Find where the given text appears and provide that cell's center as (X, Y) coordinate. 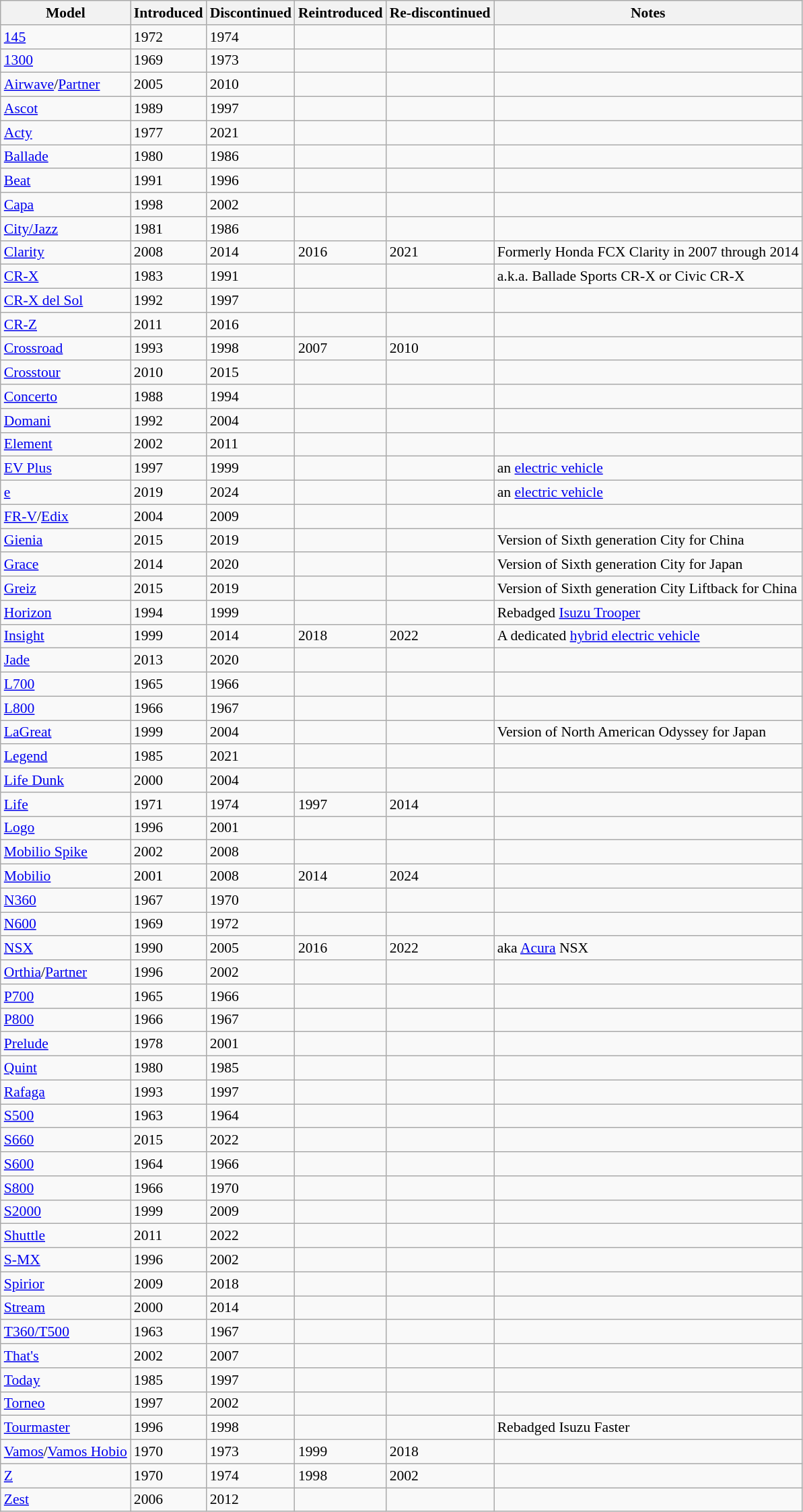
e (66, 493)
Life Dunk (66, 780)
Notes (648, 13)
Crosstour (66, 373)
1990 (168, 949)
Re-discontinued (440, 13)
Insight (66, 636)
N600 (66, 924)
S-MX (66, 1260)
Beat (66, 181)
Version of Sixth generation City Liftback for China (648, 588)
Grace (66, 565)
1977 (168, 133)
Domani (66, 421)
N360 (66, 900)
Quint (66, 1068)
P700 (66, 996)
145 (66, 37)
Vamos/Vamos Hobio (66, 1452)
Gienia (66, 541)
Version of Sixth generation City for China (648, 541)
Z (66, 1476)
Legend (66, 757)
City/Jazz (66, 229)
P800 (66, 1020)
CR-Z (66, 324)
A dedicated hybrid electric vehicle (648, 636)
Rafaga (66, 1092)
Orthia/Partner (66, 972)
1989 (168, 109)
That's (66, 1356)
Ascot (66, 109)
Acty (66, 133)
Model (66, 13)
Life (66, 804)
Torneo (66, 1404)
L800 (66, 708)
Version of Sixth generation City for Japan (648, 565)
Zest (66, 1500)
CR-X (66, 277)
Introduced (168, 13)
Jade (66, 660)
Element (66, 444)
S600 (66, 1164)
Today (66, 1380)
1988 (168, 397)
Clarity (66, 252)
aka Acura NSX (648, 949)
1983 (168, 277)
Greiz (66, 588)
Version of North American Odyssey for Japan (648, 732)
Tourmaster (66, 1428)
Concerto (66, 397)
2012 (250, 1500)
1981 (168, 229)
a.k.a. Ballade Sports CR-X or Civic CR-X (648, 277)
LaGreat (66, 732)
Shuttle (66, 1236)
1978 (168, 1044)
S800 (66, 1188)
2006 (168, 1500)
Crossroad (66, 349)
Rebadged Isuzu Trooper (648, 613)
1971 (168, 804)
CR-X del Sol (66, 301)
Ballade (66, 157)
T360/T500 (66, 1332)
Stream (66, 1308)
Prelude (66, 1044)
NSX (66, 949)
Discontinued (250, 13)
S660 (66, 1140)
1300 (66, 61)
Horizon (66, 613)
Logo (66, 828)
Mobilio Spike (66, 852)
Rebadged Isuzu Faster (648, 1428)
Airwave/Partner (66, 85)
S500 (66, 1116)
EV Plus (66, 469)
L700 (66, 685)
Formerly Honda FCX Clarity in 2007 through 2014 (648, 252)
Capa (66, 205)
FR-V/Edix (66, 516)
Reintroduced (341, 13)
Spirior (66, 1284)
2013 (168, 660)
S2000 (66, 1212)
Mobilio (66, 877)
